For the text-containing cell, return its midpoint in [X, Y] coordinate format. 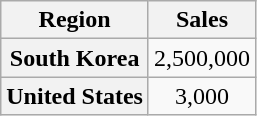
3,000 [202, 96]
South Korea [75, 58]
Sales [202, 20]
United States [75, 96]
2,500,000 [202, 58]
Region [75, 20]
